Pinpoint the cell where the given text exists, returning its [X, Y] midpoint coordinate. 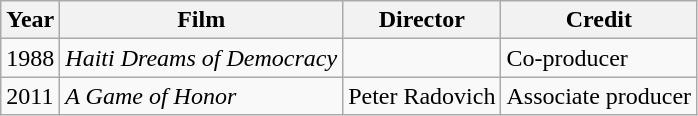
Co-producer [599, 58]
1988 [30, 58]
2011 [30, 96]
Film [202, 20]
Director [422, 20]
Year [30, 20]
Credit [599, 20]
Associate producer [599, 96]
A Game of Honor [202, 96]
Haiti Dreams of Democracy [202, 58]
Peter Radovich [422, 96]
